For the text-containing cell, return its midpoint in (x, y) coordinate format. 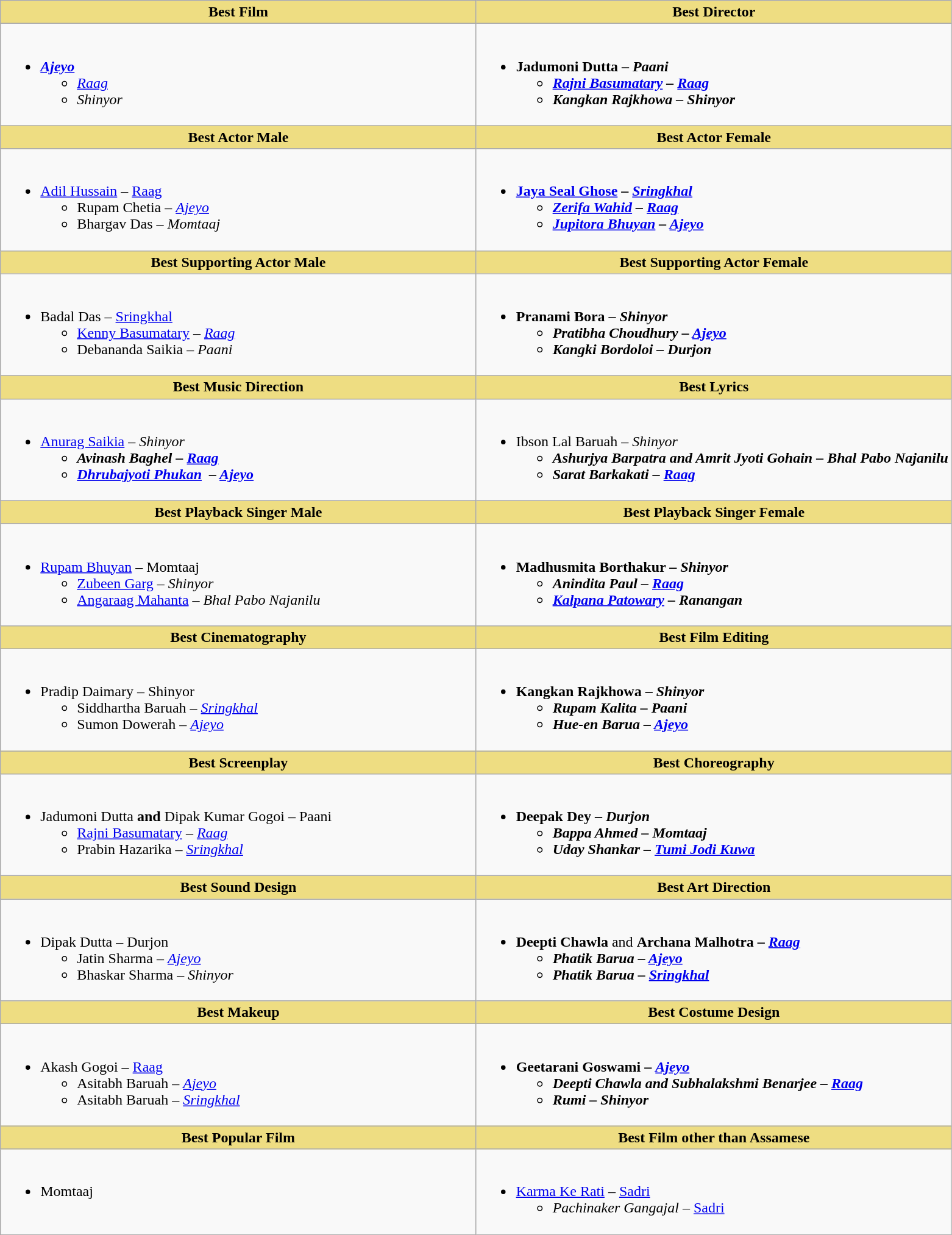
Best Film (238, 12)
Best Supporting Actor Female (714, 262)
Momtaaj (238, 1192)
Best Director (714, 12)
Deepak Dey – DurjonBappa Ahmed – MomtaajUday Shankar – Tumi Jodi Kuwa (714, 825)
Rupam Bhuyan – MomtaajZubeen Garg – ShinyorAngaraag Mahanta – Bhal Pabo Najanilu (238, 574)
Deepti Chawla and Archana Malhotra – RaagPhatik Barua – AjeyoPhatik Barua – Sringkhal (714, 950)
Pradip Daimary – ShinyorSiddhartha Baruah – SringkhalSumon Dowerah – Ajeyo (238, 700)
Best Film other than Assamese (714, 1137)
Madhusmita Borthakur – ShinyorAnindita Paul – RaagKalpana Patowary – Ranangan (714, 574)
Best Actor Male (238, 137)
Best Music Direction (238, 387)
Ibson Lal Baruah – ShinyorAshurjya Barpatra and Amrit Jyoti Gohain – Bhal Pabo NajaniluSarat Barkakati – Raag (714, 450)
Dipak Dutta – DurjonJatin Sharma – AjeyoBhaskar Sharma – Shinyor (238, 950)
Anurag Saikia – ShinyorAvinash Baghel – RaagDhrubajyoti Phukan – Ajeyo (238, 450)
Best Sound Design (238, 888)
Best Actor Female (714, 137)
Pranami Bora – ShinyorPratibha Choudhury – AjeyoKangki Bordoloi – Durjon (714, 324)
Ajeyo RaagShinyor (238, 74)
Adil Hussain – RaagRupam Chetia – AjeyoBhargav Das – Momtaaj (238, 200)
Best Popular Film (238, 1137)
Geetarani Goswami – AjeyoDeepti Chawla and Subhalakshmi Benarjee – RaagRumi – Shinyor (714, 1075)
Best Art Direction (714, 888)
Best Lyrics (714, 387)
Jadumoni Dutta and Dipak Kumar Gogoi – PaaniRajni Basumatary – RaagPrabin Hazarika – Sringkhal (238, 825)
Best Makeup (238, 1013)
Best Choreography (714, 763)
Jaya Seal Ghose – SringkhalZerifa Wahid – RaagJupitora Bhuyan – Ajeyo (714, 200)
Best Playback Singer Female (714, 512)
Jadumoni Dutta – PaaniRajni Basumatary – RaagKangkan Rajkhowa – Shinyor (714, 74)
Best Supporting Actor Male (238, 262)
Best Playback Singer Male (238, 512)
Akash Gogoi – RaagAsitabh Baruah – AjeyoAsitabh Baruah – Sringkhal (238, 1075)
Best Film Editing (714, 637)
Badal Das – SringkhalKenny Basumatary – RaagDebananda Saikia – Paani (238, 324)
Kangkan Rajkhowa – ShinyorRupam Kalita – PaaniHue-en Barua – Ajeyo (714, 700)
Best Cinematography (238, 637)
Best Costume Design (714, 1013)
Karma Ke Rati – SadriPachinaker Gangajal – Sadri (714, 1192)
Best Screenplay (238, 763)
